Identify which cell holds the provided text, then report its [X, Y] central coordinate. 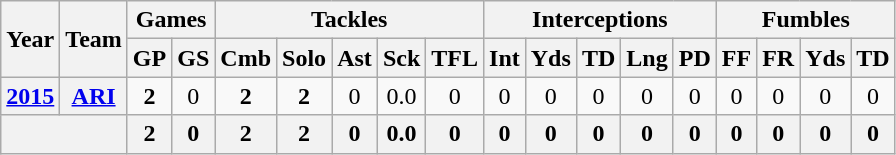
Ast [355, 58]
Solo [304, 58]
Tackles [350, 20]
Int [505, 58]
TFL [455, 58]
Interceptions [600, 20]
GS [194, 58]
PD [694, 58]
Cmb [246, 58]
ARI [94, 96]
Fumbles [806, 20]
Games [170, 20]
Team [94, 39]
Lng [647, 58]
Sck [401, 58]
FR [778, 58]
2015 [30, 96]
Year [30, 39]
FF [736, 58]
GP [149, 58]
